Return the (X, Y) coordinate for the center point of the cell that contains the specified text.  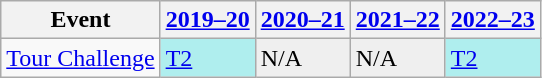
2021–22 (398, 20)
Tour Challenge (80, 58)
2022–23 (492, 20)
2019–20 (208, 20)
2020–21 (302, 20)
Event (80, 20)
